From the cell containing the given text, extract its center point as (x, y) coordinate. 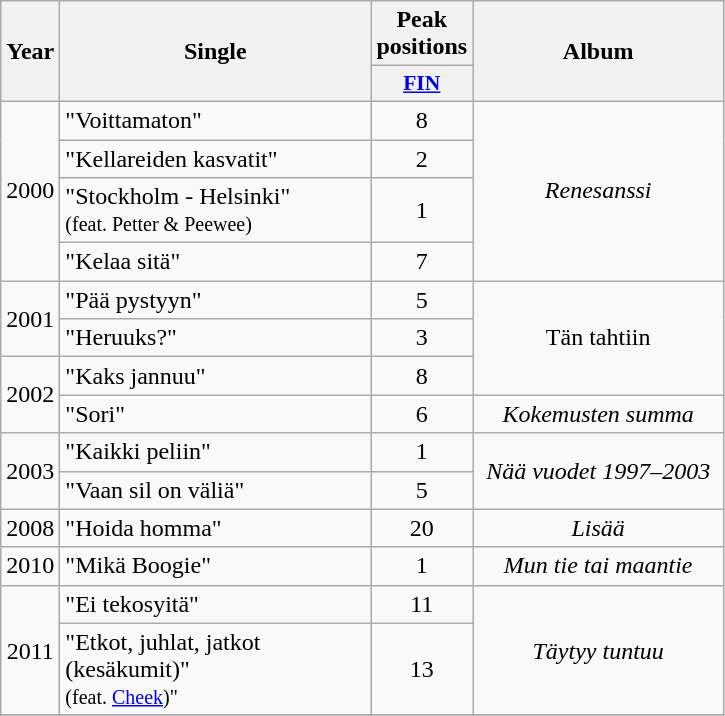
FIN (422, 84)
Album (598, 52)
"Ei tekosyitä" (216, 604)
2010 (30, 566)
"Kaikki peliin" (216, 452)
6 (422, 414)
2011 (30, 650)
2001 (30, 319)
13 (422, 669)
2008 (30, 528)
"Kelaa sitä" (216, 262)
Year (30, 52)
Single (216, 52)
20 (422, 528)
Peak positions (422, 34)
Mun tie tai maantie (598, 566)
"Mikä Boogie" (216, 566)
11 (422, 604)
Täytyy tuntuu (598, 650)
"Pää pystyyn" (216, 300)
2003 (30, 471)
Renesanssi (598, 190)
Kokemusten summa (598, 414)
Nää vuodet 1997–2003 (598, 471)
"Kaks jannuu" (216, 376)
2000 (30, 190)
Tän tahtiin (598, 338)
"Vaan sil on väliä" (216, 490)
"Kellareiden kasvatit" (216, 159)
2 (422, 159)
"Hoida homma" (216, 528)
Lisää (598, 528)
"Heruuks?" (216, 338)
"Sori" (216, 414)
"Stockholm - Helsinki" (feat. Petter & Peewee) (216, 210)
3 (422, 338)
"Etkot, juhlat, jatkot (kesäkumit)" (feat. Cheek)" (216, 669)
"Voittamaton" (216, 120)
2002 (30, 395)
7 (422, 262)
